Find where the given text appears and provide that cell's center as [X, Y] coordinate. 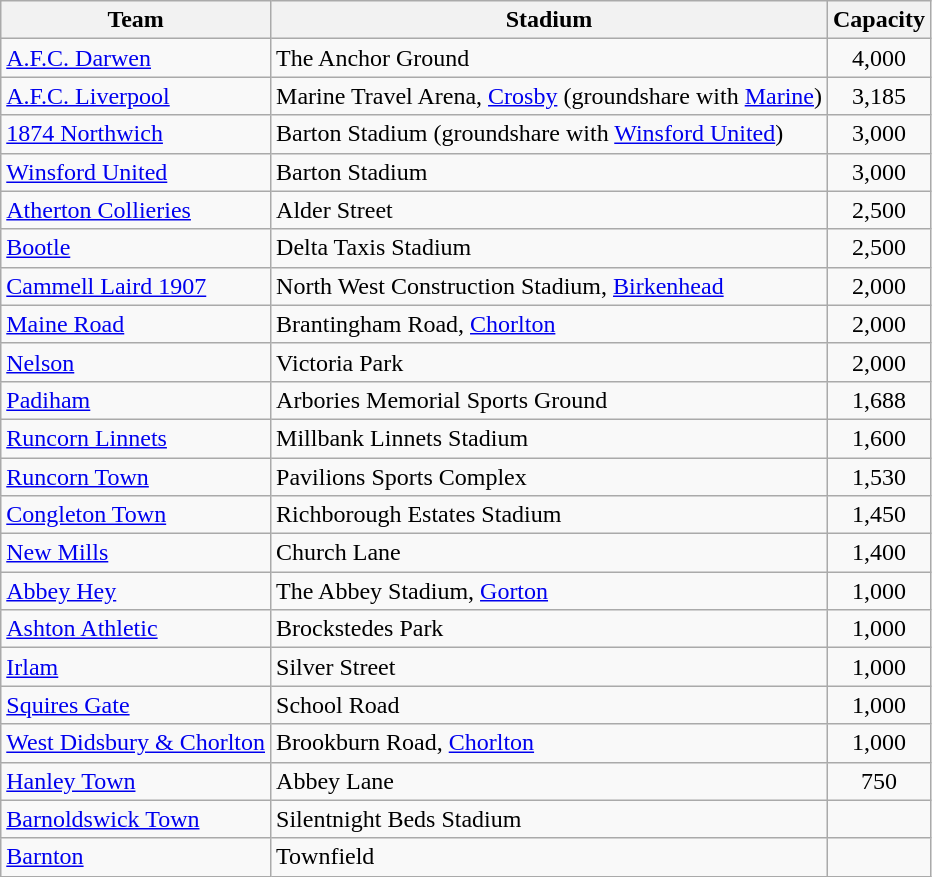
Runcorn Town [136, 477]
Delta Taxis Stadium [550, 248]
Brockstedes Park [550, 629]
Arbories Memorial Sports Ground [550, 400]
The Anchor Ground [550, 58]
A.F.C. Darwen [136, 58]
Barton Stadium [550, 172]
Padiham [136, 400]
Marine Travel Arena, Crosby (groundshare with Marine) [550, 96]
Hanley Town [136, 781]
Runcorn Linnets [136, 438]
Silver Street [550, 667]
750 [880, 781]
Brookburn Road, Chorlton [550, 743]
Barnoldswick Town [136, 819]
Stadium [550, 20]
Winsford United [136, 172]
Richborough Estates Stadium [550, 515]
Capacity [880, 20]
Millbank Linnets Stadium [550, 438]
Church Lane [550, 553]
The Abbey Stadium, Gorton [550, 591]
1,530 [880, 477]
1,400 [880, 553]
Townfield [550, 857]
Team [136, 20]
Cammell Laird 1907 [136, 286]
West Didsbury & Chorlton [136, 743]
Abbey Lane [550, 781]
Pavilions Sports Complex [550, 477]
North West Construction Stadium, Birkenhead [550, 286]
4,000 [880, 58]
1,688 [880, 400]
Irlam [136, 667]
Barton Stadium (groundshare with Winsford United) [550, 134]
A.F.C. Liverpool [136, 96]
1,600 [880, 438]
Ashton Athletic [136, 629]
1,450 [880, 515]
Atherton Collieries [136, 210]
School Road [550, 705]
Silentnight Beds Stadium [550, 819]
Brantingham Road, Chorlton [550, 324]
New Mills [136, 553]
Abbey Hey [136, 591]
Alder Street [550, 210]
Barnton [136, 857]
Congleton Town [136, 515]
Victoria Park [550, 362]
Nelson [136, 362]
Maine Road [136, 324]
3,185 [880, 96]
1874 Northwich [136, 134]
Bootle [136, 248]
Squires Gate [136, 705]
